From the cell containing the given text, extract its center point as (x, y) coordinate. 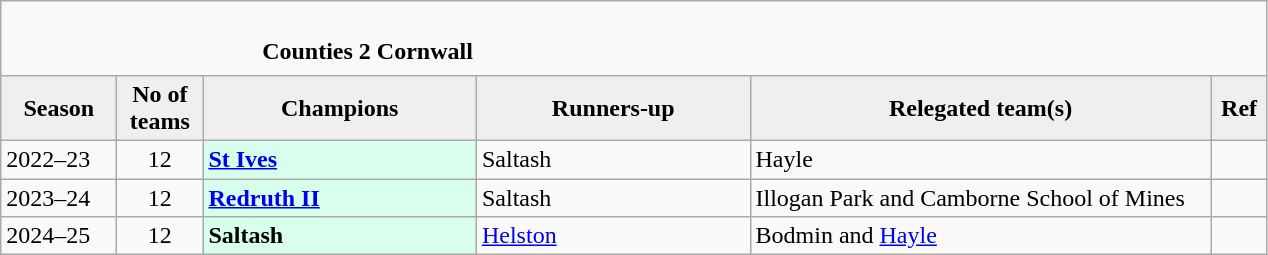
Ref (1239, 108)
2022–23 (59, 159)
Season (59, 108)
Illogan Park and Camborne School of Mines (980, 197)
Runners-up (613, 108)
Redruth II (340, 197)
2023–24 (59, 197)
No of teams (160, 108)
Hayle (980, 159)
Relegated team(s) (980, 108)
St Ives (340, 159)
2024–25 (59, 236)
Helston (613, 236)
Bodmin and Hayle (980, 236)
Champions (340, 108)
